Return [X, Y] of the center of cell containing provided text 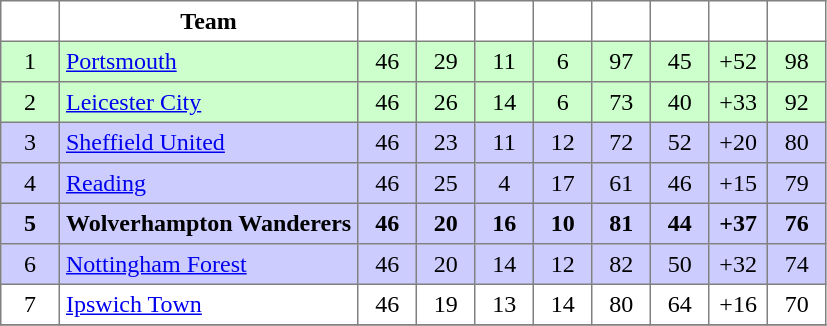
29 [445, 61]
Sheffield United [208, 142]
50 [679, 264]
82 [621, 264]
52 [679, 142]
Wolverhampton Wanderers [208, 223]
61 [621, 183]
Leicester City [208, 102]
72 [621, 142]
Portsmouth [208, 61]
70 [796, 304]
Team [208, 21]
97 [621, 61]
Ipswich Town [208, 304]
40 [679, 102]
Nottingham Forest [208, 264]
26 [445, 102]
5 [30, 223]
81 [621, 223]
92 [796, 102]
45 [679, 61]
16 [504, 223]
79 [796, 183]
73 [621, 102]
7 [30, 304]
10 [562, 223]
44 [679, 223]
25 [445, 183]
Reading [208, 183]
74 [796, 264]
19 [445, 304]
23 [445, 142]
+33 [738, 102]
+15 [738, 183]
+20 [738, 142]
+37 [738, 223]
+32 [738, 264]
13 [504, 304]
1 [30, 61]
+52 [738, 61]
3 [30, 142]
2 [30, 102]
98 [796, 61]
76 [796, 223]
17 [562, 183]
+16 [738, 304]
64 [679, 304]
